Pinpoint the cell where the given text exists, returning its (x, y) midpoint coordinate. 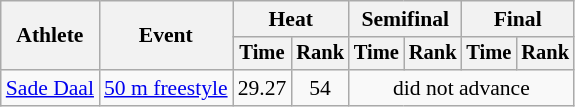
Final (517, 19)
54 (320, 88)
Athlete (50, 36)
Heat (291, 19)
29.27 (262, 88)
Sade Daal (50, 88)
Semifinal (405, 19)
did not advance (462, 88)
Event (166, 36)
50 m freestyle (166, 88)
